Pinpoint the cell where the given text exists, returning its (x, y) midpoint coordinate. 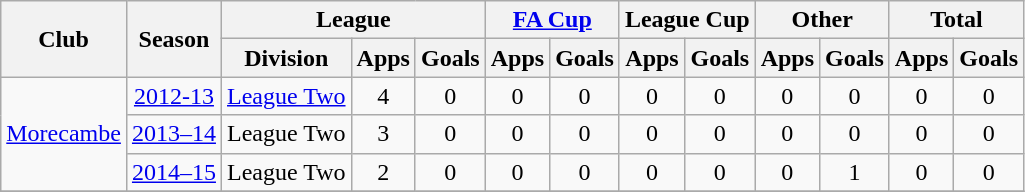
2 (383, 172)
3 (383, 134)
Morecambe (64, 134)
2013–14 (174, 134)
Season (174, 39)
2012-13 (174, 96)
Other (822, 20)
FA Cup (552, 20)
League Cup (687, 20)
Total (956, 20)
2014–15 (174, 172)
4 (383, 96)
Division (286, 58)
League (353, 20)
Club (64, 39)
1 (855, 172)
